Return the [x, y] coordinate for the center point of the cell that contains the specified text.  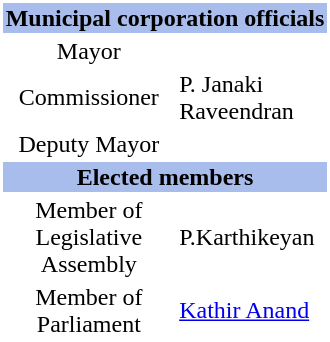
P.Karthikeyan [252, 237]
Mayor [89, 51]
Elected members [165, 177]
Deputy Mayor [89, 144]
Member of Parliament [89, 310]
Member of Legislative Assembly [89, 237]
Municipal corporation officials [165, 18]
Commissioner [89, 98]
Kathir Anand [252, 310]
P. Janaki Raveendran [252, 98]
